Find where the given text appears and provide that cell's center as [x, y] coordinate. 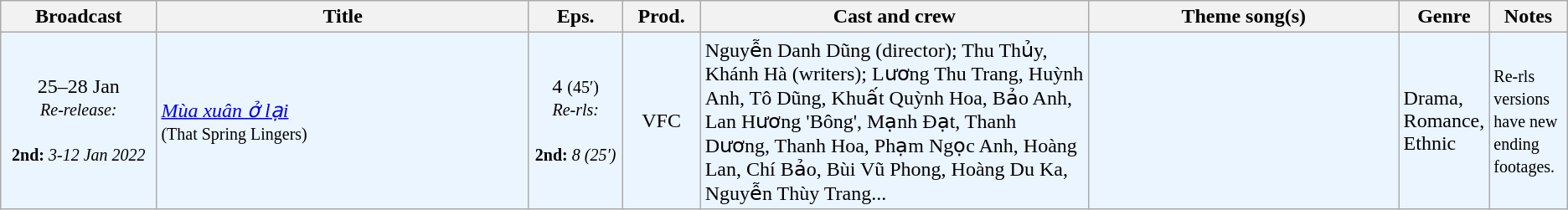
Broadcast [79, 17]
Prod. [662, 17]
Mùa xuân ở lại (That Spring Lingers) [343, 120]
Genre [1444, 17]
VFC [662, 120]
Cast and crew [895, 17]
Eps. [575, 17]
Re-rls versions have new ending footages. [1528, 120]
4 (45′) Re-rls:2nd: 8 (25′) [575, 120]
25–28 Jan Re-release:2nd: 3-12 Jan 2022 [79, 120]
Notes [1528, 17]
Title [343, 17]
Drama, Romance, Ethnic [1444, 120]
Theme song(s) [1243, 17]
